Output the [x, y] coordinate of the center of the cell containing the given text.  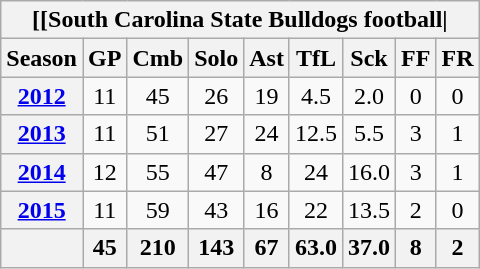
Sck [368, 58]
12 [104, 172]
GP [104, 58]
[[South Carolina State Bulldogs football| [240, 20]
2.0 [368, 96]
12.5 [316, 134]
Ast [267, 58]
43 [216, 210]
Cmb [158, 58]
2012 [42, 96]
63.0 [316, 248]
13.5 [368, 210]
2015 [42, 210]
27 [216, 134]
5.5 [368, 134]
FF [416, 58]
210 [158, 248]
47 [216, 172]
26 [216, 96]
55 [158, 172]
143 [216, 248]
TfL [316, 58]
16 [267, 210]
59 [158, 210]
51 [158, 134]
2013 [42, 134]
Solo [216, 58]
Season [42, 58]
19 [267, 96]
2014 [42, 172]
67 [267, 248]
37.0 [368, 248]
4.5 [316, 96]
FR [458, 58]
22 [316, 210]
16.0 [368, 172]
